Search for the cell housing the specified text and yield its (X, Y) center coordinate. 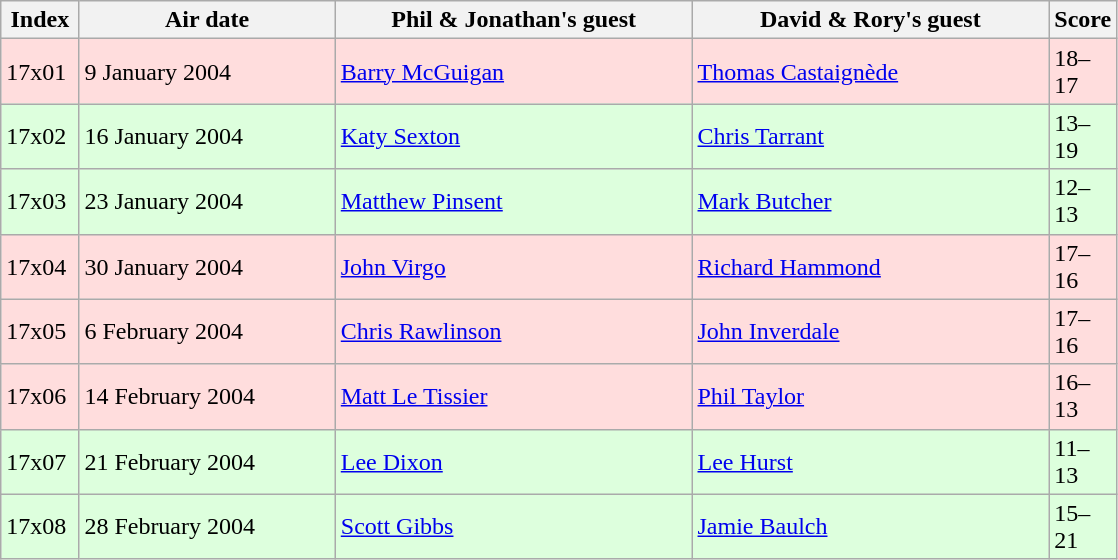
Chris Rawlinson (514, 332)
17x03 (40, 202)
17x07 (40, 462)
17x02 (40, 136)
Lee Hurst (870, 462)
Matt Le Tissier (514, 396)
28 February 2004 (207, 526)
Matthew Pinsent (514, 202)
Mark Butcher (870, 202)
21 February 2004 (207, 462)
6 February 2004 (207, 332)
30 January 2004 (207, 266)
Score (1083, 20)
16 January 2004 (207, 136)
David & Rory's guest (870, 20)
Phil & Jonathan's guest (514, 20)
Phil Taylor (870, 396)
16–13 (1083, 396)
Scott Gibbs (514, 526)
John Inverdale (870, 332)
Chris Tarrant (870, 136)
Richard Hammond (870, 266)
Air date (207, 20)
John Virgo (514, 266)
Thomas Castaignède (870, 72)
17x08 (40, 526)
14 February 2004 (207, 396)
Jamie Baulch (870, 526)
18–17 (1083, 72)
17x01 (40, 72)
17x04 (40, 266)
Index (40, 20)
17x05 (40, 332)
11–13 (1083, 462)
Katy Sexton (514, 136)
15–21 (1083, 526)
17x06 (40, 396)
23 January 2004 (207, 202)
12–13 (1083, 202)
9 January 2004 (207, 72)
Barry McGuigan (514, 72)
13–19 (1083, 136)
Lee Dixon (514, 462)
